Return (X, Y) of the center of cell containing provided text 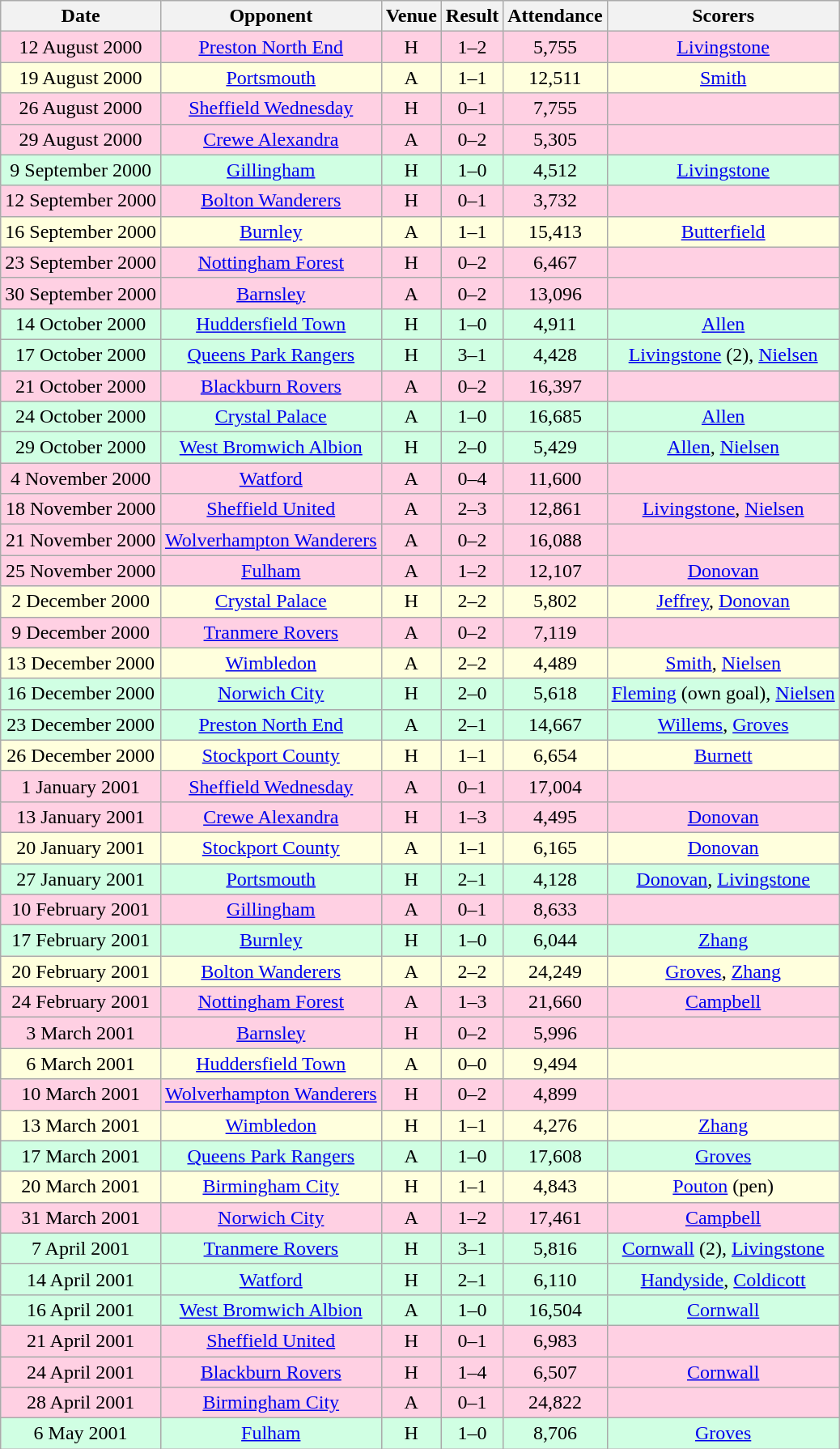
16 December 2000 (81, 694)
16 April 2001 (81, 1310)
Pouton (pen) (723, 1187)
4,276 (555, 1125)
6,044 (555, 941)
Livingstone, Nielsen (723, 509)
17 February 2001 (81, 941)
Opponent (270, 16)
9,494 (555, 1064)
4,495 (555, 817)
14 October 2000 (81, 324)
Livingstone (2), Nielsen (723, 355)
4,843 (555, 1187)
5,755 (555, 47)
5,305 (555, 139)
27 January 2001 (81, 878)
20 February 2001 (81, 971)
16,088 (555, 540)
Cornwall (2), Livingstone (723, 1248)
Jeffrey, Donovan (723, 601)
13,096 (555, 293)
25 November 2000 (81, 571)
Smith (723, 78)
12,107 (555, 571)
17 March 2001 (81, 1156)
24 October 2000 (81, 417)
19 August 2000 (81, 78)
30 September 2000 (81, 293)
7,119 (555, 632)
Date (81, 16)
6,165 (555, 848)
6,110 (555, 1279)
Handyside, Coldicott (723, 1279)
16,504 (555, 1310)
18 November 2000 (81, 509)
23 September 2000 (81, 262)
16 September 2000 (81, 232)
29 August 2000 (81, 139)
5,996 (555, 1033)
Venue (411, 16)
6 March 2001 (81, 1064)
4,512 (555, 170)
24 April 2001 (81, 1372)
1–4 (472, 1372)
9 December 2000 (81, 632)
26 December 2000 (81, 755)
6,467 (555, 262)
14 April 2001 (81, 1279)
6 May 2001 (81, 1434)
16,397 (555, 386)
31 March 2001 (81, 1217)
4,128 (555, 878)
Result (472, 16)
10 February 2001 (81, 910)
28 April 2001 (81, 1403)
12,861 (555, 509)
10 March 2001 (81, 1094)
9 September 2000 (81, 170)
24 February 2001 (81, 1002)
14,667 (555, 724)
7 April 2001 (81, 1248)
24,249 (555, 971)
4,911 (555, 324)
17 October 2000 (81, 355)
17,461 (555, 1217)
12,511 (555, 78)
2–3 (472, 509)
8,633 (555, 910)
8,706 (555, 1434)
21 April 2001 (81, 1341)
6,507 (555, 1372)
13 December 2000 (81, 663)
Scorers (723, 16)
Groves, Zhang (723, 971)
13 March 2001 (81, 1125)
20 March 2001 (81, 1187)
7,755 (555, 108)
3,732 (555, 201)
15,413 (555, 232)
2 December 2000 (81, 601)
4,489 (555, 663)
17,004 (555, 786)
5,816 (555, 1248)
13 January 2001 (81, 817)
12 August 2000 (81, 47)
5,802 (555, 601)
29 October 2000 (81, 448)
3 March 2001 (81, 1033)
Willems, Groves (723, 724)
0–4 (472, 478)
Attendance (555, 16)
4 November 2000 (81, 478)
1 January 2001 (81, 786)
6,983 (555, 1341)
21,660 (555, 1002)
17,608 (555, 1156)
5,429 (555, 448)
20 January 2001 (81, 848)
23 December 2000 (81, 724)
Burnett (723, 755)
Donovan, Livingstone (723, 878)
16,685 (555, 417)
24,822 (555, 1403)
12 September 2000 (81, 201)
0–0 (472, 1064)
4,899 (555, 1094)
Butterfield (723, 232)
6,654 (555, 755)
11,600 (555, 478)
5,618 (555, 694)
Fleming (own goal), Nielsen (723, 694)
4,428 (555, 355)
26 August 2000 (81, 108)
21 November 2000 (81, 540)
21 October 2000 (81, 386)
Allen, Nielsen (723, 448)
Smith, Nielsen (723, 663)
